Capture the cell that displays the provided text and extract its [X, Y] central coordinate. 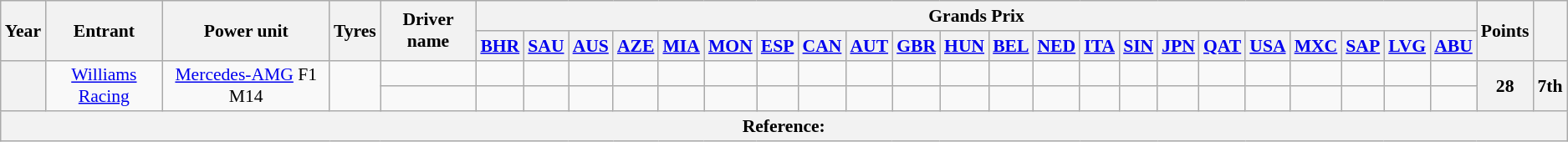
28 [1505, 85]
GBR [917, 46]
Mercedes-AMG F1 M14 [246, 85]
Year [23, 30]
AZE [636, 46]
Driver name [428, 30]
SAU [545, 46]
HUN [964, 46]
Grands Prix [976, 16]
Tyres [355, 30]
Reference: [784, 127]
CAN [823, 46]
ABU [1453, 46]
Power unit [246, 30]
NED [1056, 46]
Williams Racing [104, 85]
ITA [1099, 46]
MIA [681, 46]
Entrant [104, 30]
LVG [1407, 46]
MXC [1316, 46]
ESP [778, 46]
USA [1268, 46]
MON [731, 46]
7th [1550, 85]
QAT [1223, 46]
BHR [500, 46]
AUT [869, 46]
BEL [1010, 46]
SIN [1138, 46]
SAP [1363, 46]
AUS [590, 46]
Points [1505, 30]
JPN [1178, 46]
